Search for the cell housing the specified text and yield its [X, Y] center coordinate. 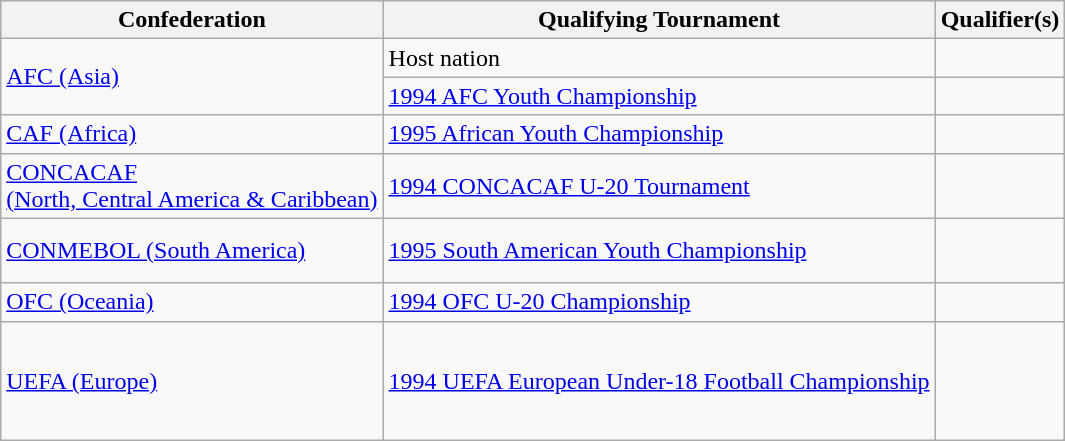
CONCACAF (North, Central America & Caribbean) [192, 186]
CONMEBOL (South America) [192, 250]
1995 South American Youth Championship [659, 250]
1994 UEFA European Under-18 Football Championship [659, 380]
1994 CONCACAF U-20 Tournament [659, 186]
1994 AFC Youth Championship [659, 96]
Confederation [192, 20]
OFC (Oceania) [192, 302]
Qualifier(s) [1000, 20]
1994 OFC U-20 Championship [659, 302]
1995 African Youth Championship [659, 134]
Qualifying Tournament [659, 20]
UEFA (Europe) [192, 380]
AFC (Asia) [192, 77]
Host nation [659, 58]
CAF (Africa) [192, 134]
